Pinpoint the cell where the given text exists, returning its (x, y) midpoint coordinate. 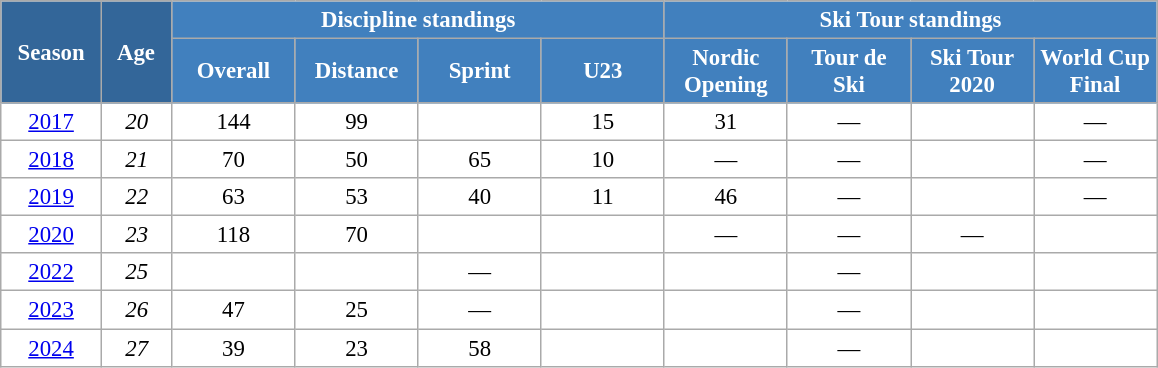
47 (234, 310)
144 (234, 122)
Season (52, 52)
Tour deSki (848, 72)
NordicOpening (726, 72)
20 (136, 122)
58 (480, 348)
40 (480, 197)
31 (726, 122)
53 (356, 197)
65 (480, 160)
99 (356, 122)
World CupFinal (1096, 72)
22 (136, 197)
2020 (52, 235)
2018 (52, 160)
50 (356, 160)
63 (234, 197)
2019 (52, 197)
2024 (52, 348)
Age (136, 52)
27 (136, 348)
118 (234, 235)
Ski Tour2020 (972, 72)
11 (602, 197)
46 (726, 197)
21 (136, 160)
Ski Tour standings (910, 20)
15 (602, 122)
Distance (356, 72)
2023 (52, 310)
26 (136, 310)
U23 (602, 72)
Overall (234, 72)
Discipline standings (418, 20)
39 (234, 348)
Sprint (480, 72)
10 (602, 160)
2017 (52, 122)
2022 (52, 273)
